Detect which cell encompasses the target text, then output its [x, y] center coordinate. 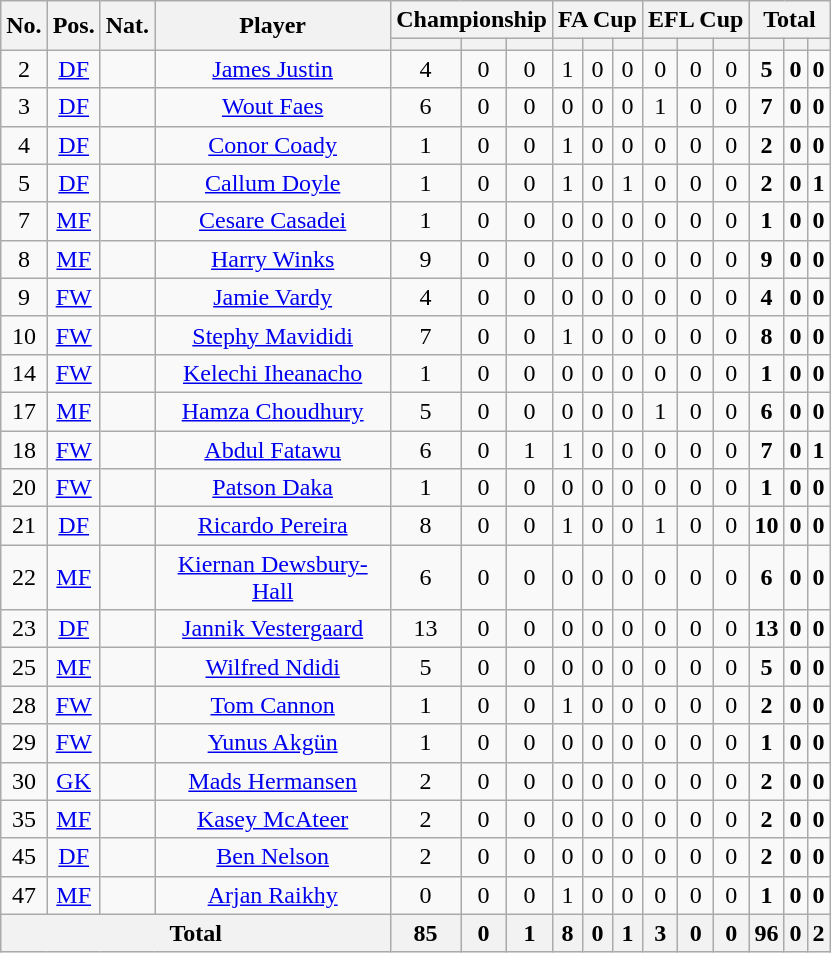
85 [426, 933]
Jannik Vestergaard [273, 629]
20 [24, 488]
30 [24, 781]
Patson Daka [273, 488]
96 [766, 933]
28 [24, 705]
Mads Hermansen [273, 781]
Harry Winks [273, 259]
GK [74, 781]
25 [24, 667]
James Justin [273, 69]
17 [24, 411]
Yunus Akgün [273, 743]
14 [24, 373]
Nat. [127, 26]
Kiernan Dewsbury-Hall [273, 578]
Championship [472, 20]
Ben Nelson [273, 857]
Wout Faes [273, 107]
Jamie Vardy [273, 297]
Tom Cannon [273, 705]
45 [24, 857]
Kasey McAteer [273, 819]
Ricardo Pereira [273, 526]
Arjan Raikhy [273, 895]
Conor Coady [273, 145]
22 [24, 578]
21 [24, 526]
18 [24, 449]
No. [24, 26]
Kelechi Iheanacho [273, 373]
Hamza Choudhury [273, 411]
FA Cup [597, 20]
Stephy Mavididi [273, 335]
29 [24, 743]
Pos. [74, 26]
47 [24, 895]
Callum Doyle [273, 183]
Abdul Fatawu [273, 449]
Player [273, 26]
Cesare Casadei [273, 221]
EFL Cup [695, 20]
35 [24, 819]
Wilfred Ndidi [273, 667]
23 [24, 629]
